Extract the [X, Y] coordinate from the center of the cell holding the provided text.  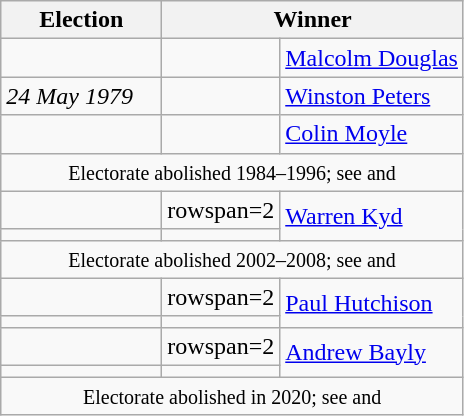
24 May 1979 [82, 96]
Electorate abolished in 2020; see and [232, 395]
Election [82, 20]
Winston Peters [372, 96]
Malcolm Douglas [372, 58]
Electorate abolished 1984–1996; see and [232, 172]
Winner [313, 20]
Warren Kyd [372, 216]
Colin Moyle [372, 134]
Andrew Bayly [372, 352]
Electorate abolished 2002–2008; see and [232, 259]
Paul Hutchison [372, 302]
